For the text-containing cell, return its midpoint in [x, y] coordinate format. 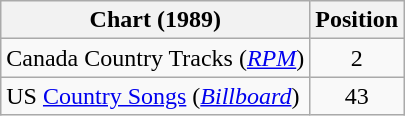
Canada Country Tracks (RPM) [156, 58]
2 [357, 58]
US Country Songs (Billboard) [156, 96]
43 [357, 96]
Chart (1989) [156, 20]
Position [357, 20]
